Return (X, Y) of the center of cell containing provided text 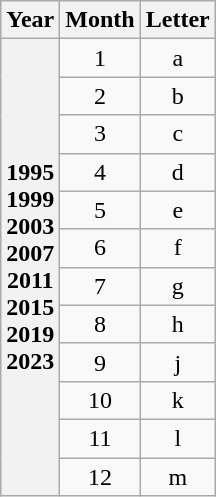
l (178, 438)
2 (100, 96)
d (178, 172)
8 (100, 324)
b (178, 96)
6 (100, 248)
f (178, 248)
19951999200320072011201520192023 (30, 268)
Year (30, 20)
k (178, 400)
c (178, 134)
1 (100, 58)
3 (100, 134)
7 (100, 286)
g (178, 286)
e (178, 210)
m (178, 477)
10 (100, 400)
9 (100, 362)
h (178, 324)
Letter (178, 20)
j (178, 362)
5 (100, 210)
12 (100, 477)
11 (100, 438)
4 (100, 172)
Month (100, 20)
a (178, 58)
